Capture the cell that displays the provided text and extract its [X, Y] central coordinate. 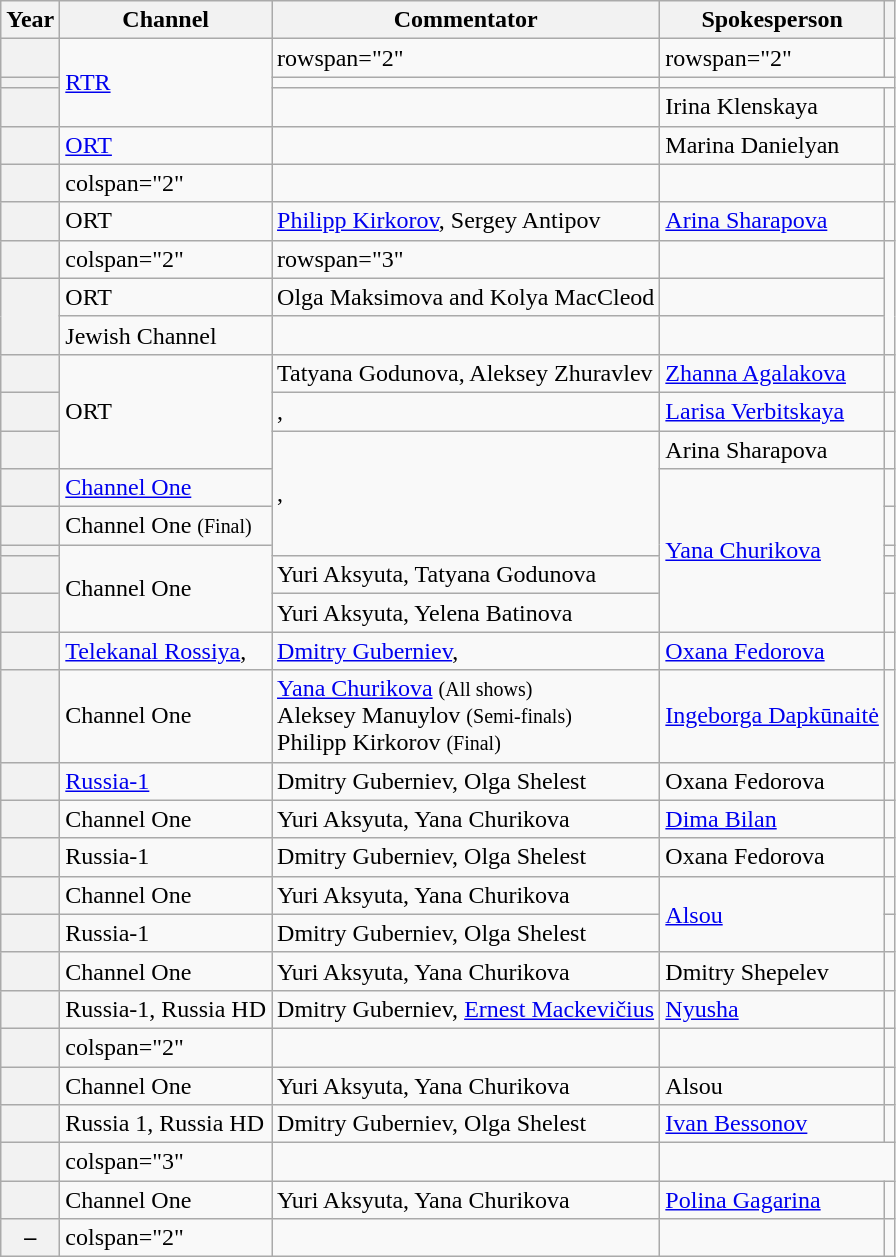
Year [30, 20]
Zhanna Agalakova [772, 373]
Dima Bilan [772, 819]
Ingeborga Dapkūnaitė [772, 716]
Olga Maksimova and Kolya MacCleod [466, 297]
Yana Churikova [772, 550]
Irina Klenskaya [772, 107]
Telekanal Rossiya, [166, 651]
Yuri Aksyuta, Yelena Batinova [466, 613]
– [30, 1238]
colspan="3" [166, 1162]
Ivan Bessonov [772, 1124]
Channel One (Final) [166, 526]
Spokesperson [772, 20]
Dmitry Guberniev, Ernest Mackevičius [466, 1009]
Polina Gagarina [772, 1200]
Yana Churikova (All shows) Aleksey Manuylov (Semi-finals) Philipp Kirkorov (Final) [466, 716]
Dmitry Shepelev [772, 971]
Commentator [466, 20]
Larisa Verbitskaya [772, 411]
Jewish Channel [166, 335]
Tatyana Godunova, Aleksey Zhuravlev [466, 373]
Nyusha [772, 1009]
Yuri Aksyuta, Tatyana Godunova [466, 575]
Marina Danielyan [772, 145]
RTR [166, 82]
rowspan="3" [466, 259]
Channel [166, 20]
Dmitry Guberniev, [466, 651]
Russia-1, Russia HD [166, 1009]
Russia 1, Russia HD [166, 1124]
Philipp Kirkorov, Sergey Antipov [466, 221]
